Detect which cell encompasses the target text, then output its [X, Y] center coordinate. 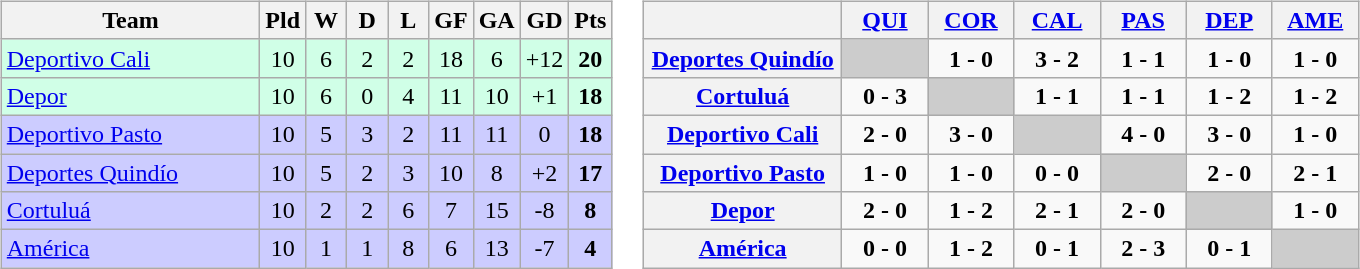
PAS [1143, 20]
0 - 3 [885, 96]
GD [544, 20]
15 [496, 211]
DEP [1229, 20]
GA [496, 20]
D [368, 20]
W [326, 20]
2 - 3 [1143, 249]
-7 [544, 249]
L [408, 20]
CAL [1057, 20]
20 [590, 58]
4 - 0 [1143, 134]
QUI [885, 20]
COR [971, 20]
3 - 2 [1057, 58]
13 [496, 249]
GF [451, 20]
-8 [544, 211]
Pts [590, 20]
Team [130, 20]
+12 [544, 58]
AME [1315, 20]
Pld [283, 20]
+2 [544, 173]
17 [590, 173]
7 [451, 211]
+1 [544, 96]
